Search for the cell housing the specified text and yield its [x, y] center coordinate. 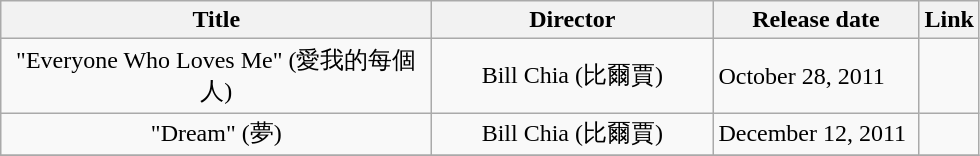
December 12, 2011 [816, 134]
"Everyone Who Loves Me" (愛我的每個人) [216, 76]
Release date [816, 20]
Director [572, 20]
Link [949, 20]
Title [216, 20]
"Dream" (夢) [216, 134]
October 28, 2011 [816, 76]
